Scan for the cell matching the given text and deliver its [x, y] coordinate at center. 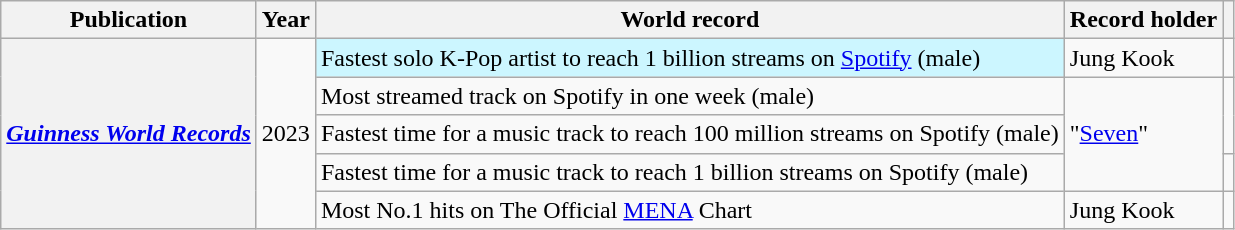
Year [286, 20]
Publication [129, 20]
"Seven" [1143, 134]
Guinness World Records [129, 134]
2023 [286, 134]
Most No.1 hits on The Official MENA Chart [690, 210]
Most streamed track on Spotify in one week (male) [690, 96]
Record holder [1143, 20]
Fastest time for a music track to reach 100 million streams on Spotify (male) [690, 134]
Fastest time for a music track to reach 1 billion streams on Spotify (male) [690, 172]
World record [690, 20]
Fastest solo K-Pop artist to reach 1 billion streams on Spotify (male) [690, 58]
